For the text-containing cell, return its midpoint in (X, Y) coordinate format. 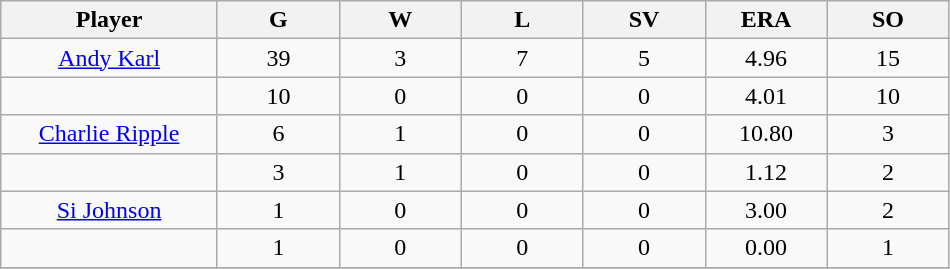
4.01 (766, 96)
Andy Karl (110, 58)
7 (522, 58)
SO (888, 20)
Player (110, 20)
3.00 (766, 210)
1.12 (766, 172)
0.00 (766, 248)
10.80 (766, 134)
15 (888, 58)
G (278, 20)
ERA (766, 20)
Si Johnson (110, 210)
SV (644, 20)
L (522, 20)
39 (278, 58)
5 (644, 58)
Charlie Ripple (110, 134)
W (400, 20)
4.96 (766, 58)
6 (278, 134)
